Locate the cell with the specified text and output its (X, Y) center coordinate. 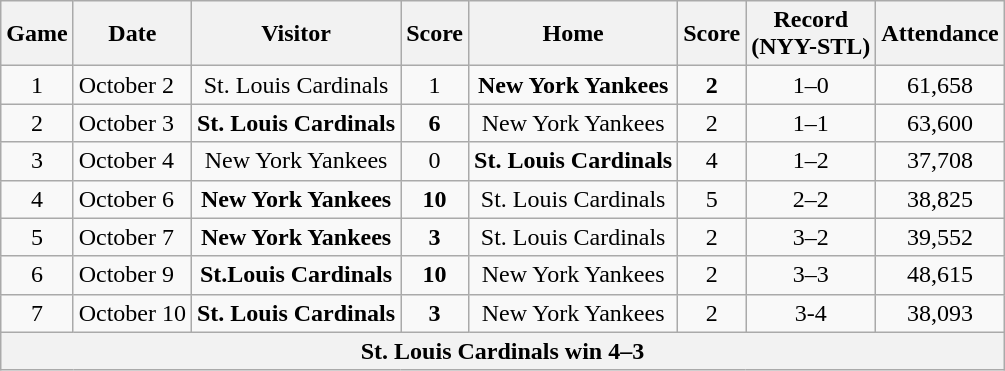
1–1 (811, 123)
3–2 (811, 237)
Visitor (296, 34)
38,093 (940, 313)
Record(NYY-STL) (811, 34)
39,552 (940, 237)
October 10 (132, 313)
48,615 (940, 275)
1–2 (811, 161)
October 9 (132, 275)
Home (574, 34)
0 (435, 161)
October 7 (132, 237)
3–3 (811, 275)
1–0 (811, 85)
37,708 (940, 161)
Attendance (940, 34)
October 6 (132, 199)
61,658 (940, 85)
October 4 (132, 161)
St. Louis Cardinals win 4–3 (502, 351)
October 3 (132, 123)
Date (132, 34)
63,600 (940, 123)
2–2 (811, 199)
St.Louis Cardinals (296, 275)
3-4 (811, 313)
38,825 (940, 199)
Game (37, 34)
October 2 (132, 85)
7 (37, 313)
